Search for the cell housing the specified text and yield its (x, y) center coordinate. 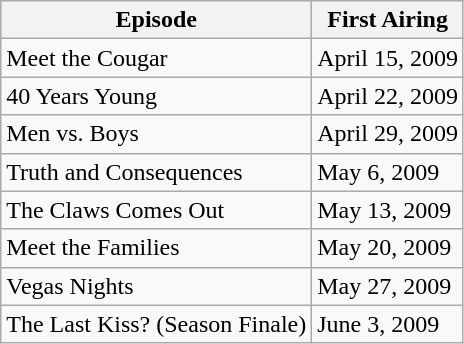
Truth and Consequences (156, 172)
Meet the Cougar (156, 58)
May 6, 2009 (388, 172)
May 27, 2009 (388, 286)
The Claws Comes Out (156, 210)
Vegas Nights (156, 286)
The Last Kiss? (Season Finale) (156, 324)
April 15, 2009 (388, 58)
Meet the Families (156, 248)
First Airing (388, 20)
Episode (156, 20)
June 3, 2009 (388, 324)
Men vs. Boys (156, 134)
May 20, 2009 (388, 248)
May 13, 2009 (388, 210)
40 Years Young (156, 96)
April 22, 2009 (388, 96)
April 29, 2009 (388, 134)
